Locate the cell with the specified text and output its (x, y) center coordinate. 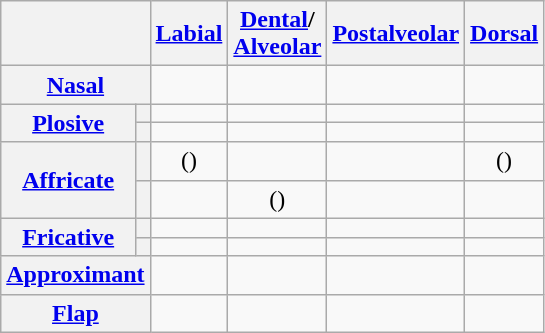
Dental/Alveolar (278, 34)
Plosive (68, 123)
Dorsal (504, 34)
Labial (189, 34)
Postalveolar (396, 34)
Affricate (68, 180)
Fricative (68, 237)
Flap (76, 313)
Nasal (76, 85)
Approximant (76, 275)
